Find where the given text appears and provide that cell's center as [X, Y] coordinate. 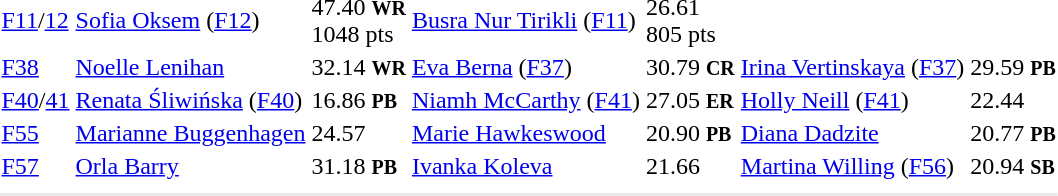
F57 [36, 166]
F38 [36, 67]
20.94 SB [1014, 166]
Holly Neill (F41) [852, 100]
24.57 [358, 133]
16.86 PB [358, 100]
F40/41 [36, 100]
21.66 [690, 166]
20.90 PB [690, 133]
Martina Willing (F56) [852, 166]
Marianne Buggenhagen [190, 133]
29.59 PB [1014, 67]
20.77 PB [1014, 133]
Eva Berna (F37) [526, 67]
Orla Barry [190, 166]
F55 [36, 133]
Ivanka Koleva [526, 166]
Irina Vertinskaya (F37) [852, 67]
Marie Hawkeswood [526, 133]
Niamh McCarthy (F41) [526, 100]
31.18 PB [358, 166]
30.79 CR [690, 67]
32.14 WR [358, 67]
Renata Śliwińska (F40) [190, 100]
Diana Dadzite [852, 133]
27.05 ER [690, 100]
Noelle Lenihan [190, 67]
22.44 [1014, 100]
